Extract the (x, y) coordinate from the center of the cell holding the provided text.  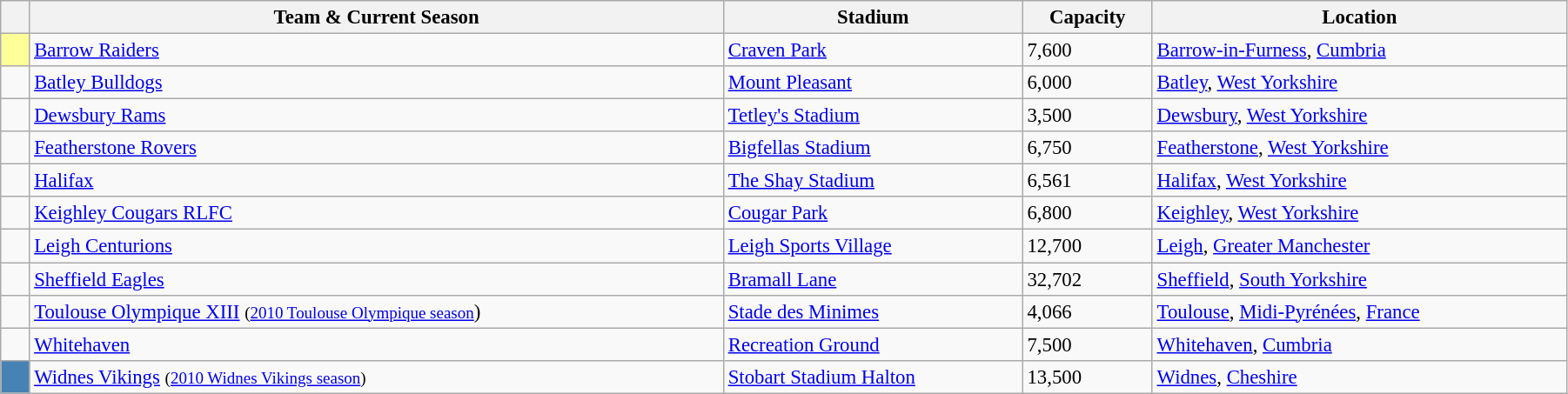
Widnes, Cheshire (1359, 377)
7,600 (1088, 50)
6,800 (1088, 213)
Keighley, West Yorkshire (1359, 213)
Widnes Vikings (2010 Widnes Vikings season) (377, 377)
12,700 (1088, 246)
Halifax, West Yorkshire (1359, 181)
Featherstone Rovers (377, 148)
Sheffield Eagles (377, 279)
Toulouse, Midi-Pyrénées, France (1359, 311)
7,500 (1088, 344)
Leigh Sports Village (873, 246)
Toulouse Olympique XIII (2010 Toulouse Olympique season) (377, 311)
6,000 (1088, 83)
Sheffield, South Yorkshire (1359, 279)
Bramall Lane (873, 279)
6,561 (1088, 181)
Featherstone, West Yorkshire (1359, 148)
Barrow Raiders (377, 50)
Whitehaven, Cumbria (1359, 344)
Cougar Park (873, 213)
Capacity (1088, 17)
Craven Park (873, 50)
Bigfellas Stadium (873, 148)
Tetley's Stadium (873, 116)
Stadium (873, 17)
Keighley Cougars RLFC (377, 213)
Location (1359, 17)
13,500 (1088, 377)
3,500 (1088, 116)
Leigh, Greater Manchester (1359, 246)
The Shay Stadium (873, 181)
Stobart Stadium Halton (873, 377)
Stade des Minimes (873, 311)
Dewsbury Rams (377, 116)
Recreation Ground (873, 344)
Batley Bulldogs (377, 83)
Dewsbury, West Yorkshire (1359, 116)
Whitehaven (377, 344)
32,702 (1088, 279)
Mount Pleasant (873, 83)
Team & Current Season (377, 17)
Halifax (377, 181)
Batley, West Yorkshire (1359, 83)
Barrow-in-Furness, Cumbria (1359, 50)
Leigh Centurions (377, 246)
4,066 (1088, 311)
6,750 (1088, 148)
